Determine the [x, y] coordinate at the center of the cell enclosing the given text.  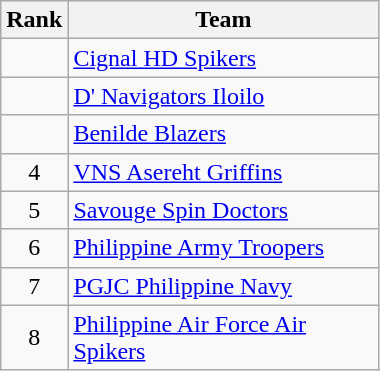
4 [34, 172]
VNS Asereht Griffins [224, 172]
6 [34, 248]
7 [34, 286]
Cignal HD Spikers [224, 58]
Benilde Blazers [224, 134]
Savouge Spin Doctors [224, 210]
5 [34, 210]
Team [224, 20]
Philippine Army Troopers [224, 248]
Rank [34, 20]
PGJC Philippine Navy [224, 286]
8 [34, 338]
D' Navigators Iloilo [224, 96]
Philippine Air Force Air Spikers [224, 338]
